Capture the cell that displays the provided text and extract its [x, y] central coordinate. 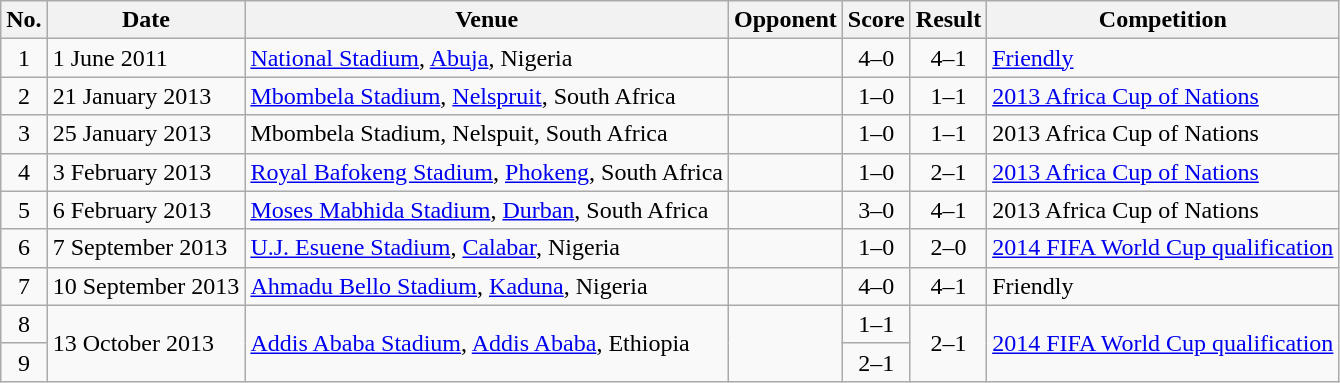
6 February 2013 [146, 210]
3–0 [876, 210]
3 [24, 134]
Mbombela Stadium, Nelspruit, South Africa [487, 96]
Venue [487, 20]
8 [24, 324]
Ahmadu Bello Stadium, Kaduna, Nigeria [487, 286]
21 January 2013 [146, 96]
6 [24, 248]
Score [876, 20]
7 [24, 286]
Competition [1163, 20]
7 September 2013 [146, 248]
9 [24, 362]
Result [948, 20]
1 [24, 58]
National Stadium, Abuja, Nigeria [487, 58]
Royal Bafokeng Stadium, Phokeng, South Africa [487, 172]
Addis Ababa Stadium, Addis Ababa, Ethiopia [487, 343]
Mbombela Stadium, Nelspuit, South Africa [487, 134]
Moses Mabhida Stadium, Durban, South Africa [487, 210]
13 October 2013 [146, 343]
3 February 2013 [146, 172]
U.J. Esuene Stadium, Calabar, Nigeria [487, 248]
2–0 [948, 248]
4 [24, 172]
1 June 2011 [146, 58]
10 September 2013 [146, 286]
5 [24, 210]
25 January 2013 [146, 134]
2 [24, 96]
No. [24, 20]
Date [146, 20]
Opponent [786, 20]
